Return (X, Y) of the center of cell containing provided text 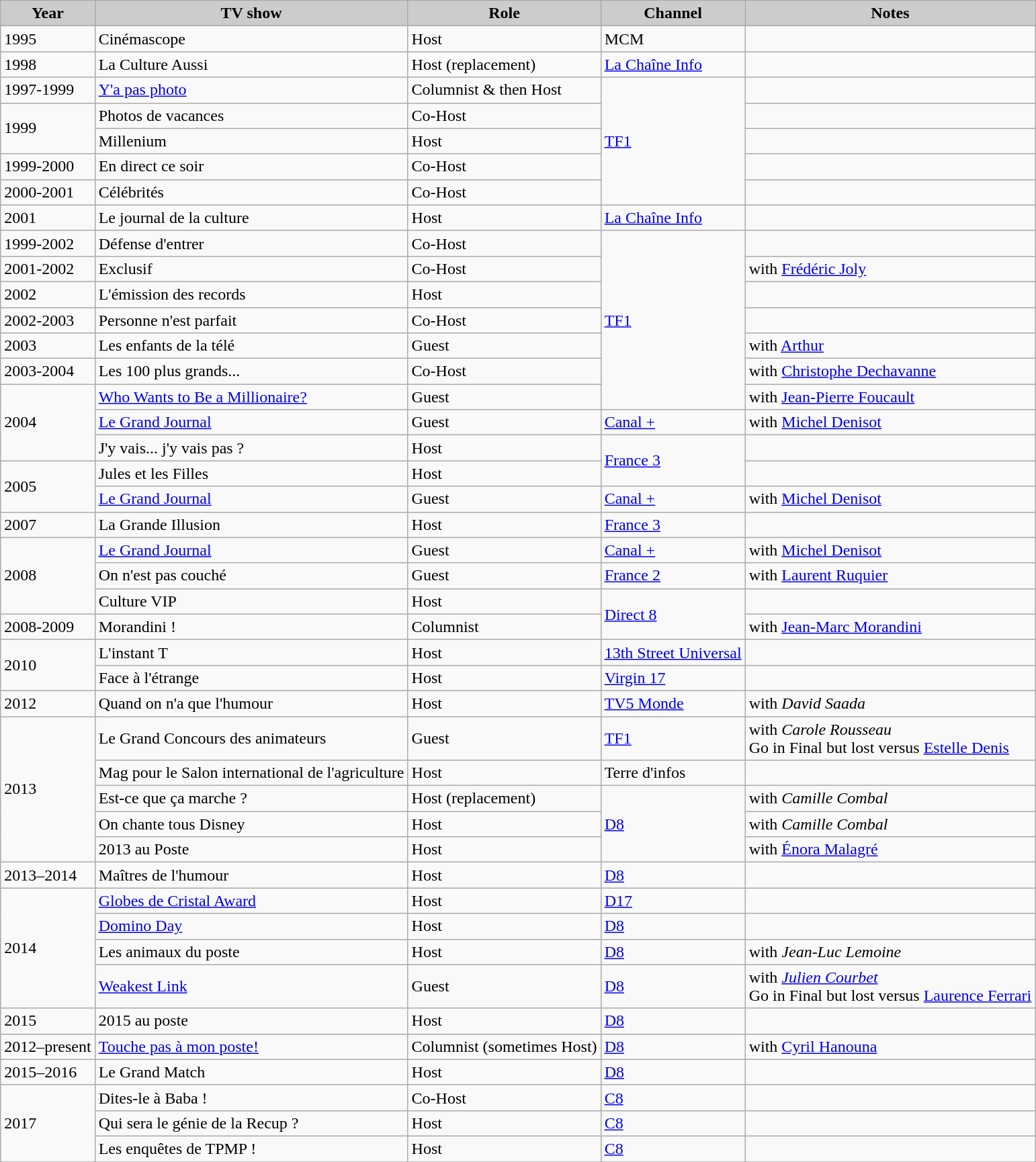
2010 (48, 665)
2013–2014 (48, 875)
2001-2002 (48, 269)
On n'est pas couché (251, 576)
2003 (48, 346)
Jules et les Filles (251, 474)
2015–2016 (48, 1072)
2002-2003 (48, 320)
Quand on n'a que l'humour (251, 703)
with Julien CourbetGo in Final but lost versus Laurence Ferrari (890, 986)
2001 (48, 218)
2008-2009 (48, 627)
1999-2000 (48, 167)
with Frédéric Joly (890, 269)
La Culture Aussi (251, 64)
Les enquêtes de TPMP ! (251, 1149)
Le Grand Match (251, 1072)
Maîtres de l'humour (251, 875)
Morandini ! (251, 627)
2012 (48, 703)
Est-ce que ça marche ? (251, 799)
Face à l'étrange (251, 678)
Les enfants de la télé (251, 346)
with Énora Malagré (890, 850)
Célébrités (251, 192)
L'instant T (251, 652)
Personne n'est parfait (251, 320)
2003-2004 (48, 371)
Qui sera le génie de la Recup ? (251, 1123)
with Arthur (890, 346)
with Laurent Ruquier (890, 576)
1999-2002 (48, 243)
with Carole RousseauGo in Final but lost versus Estelle Denis (890, 738)
Y'a pas photo (251, 90)
Direct 8 (673, 614)
Dites-le à Baba ! (251, 1098)
2007 (48, 525)
Notes (890, 13)
TV5 Monde (673, 703)
Le journal de la culture (251, 218)
Les animaux du poste (251, 952)
2012–present (48, 1046)
Défense d'entrer (251, 243)
1997-1999 (48, 90)
Mag pour le Salon international de l'agriculture (251, 773)
2000-2001 (48, 192)
Domino Day (251, 926)
Channel (673, 13)
Year (48, 13)
En direct ce soir (251, 167)
2015 (48, 1021)
with Cyril Hanouna (890, 1046)
with Christophe Dechavanne (890, 371)
1995 (48, 39)
MCM (673, 39)
2014 (48, 948)
La Grande Illusion (251, 525)
D17 (673, 901)
Touche pas à mon poste! (251, 1046)
with Jean-Luc Lemoine (890, 952)
2013 (48, 789)
with Jean-Pierre Foucault (890, 397)
L'émission des records (251, 294)
2004 (48, 422)
2017 (48, 1123)
On chante tous Disney (251, 824)
J'y vais... j'y vais pas ? (251, 448)
13th Street Universal (673, 652)
Millenium (251, 141)
Photos de vacances (251, 116)
Culture VIP (251, 601)
Columnist (504, 627)
Who Wants to Be a Millionaire? (251, 397)
Columnist (sometimes Host) (504, 1046)
2013 au Poste (251, 850)
Terre d'infos (673, 773)
1999 (48, 128)
with David Saada (890, 703)
France 2 (673, 576)
TV show (251, 13)
Role (504, 13)
Cinémascope (251, 39)
Les 100 plus grands... (251, 371)
2005 (48, 486)
with Jean-Marc Morandini (890, 627)
Exclusif (251, 269)
1998 (48, 64)
Le Grand Concours des animateurs (251, 738)
Virgin 17 (673, 678)
2002 (48, 294)
2015 au poste (251, 1021)
Columnist & then Host (504, 90)
Weakest Link (251, 986)
2008 (48, 576)
Globes de Cristal Award (251, 901)
